Locate the cell with the specified text and output its [x, y] center coordinate. 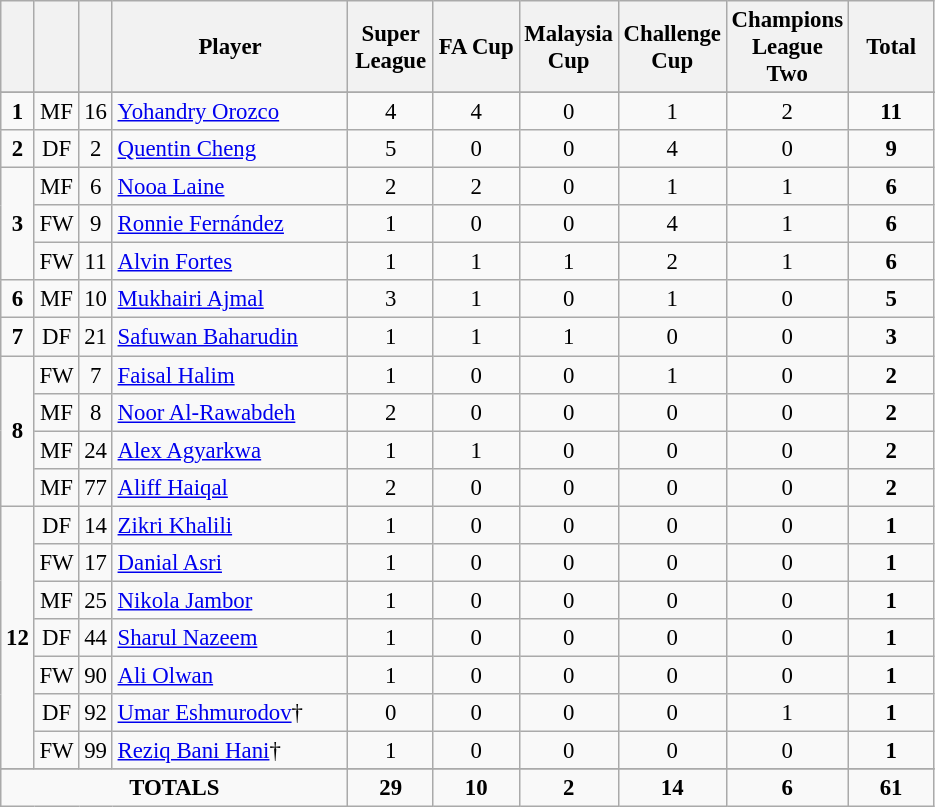
Faisal Halim [230, 375]
Noor Al-Rawabdeh [230, 412]
FA Cup [476, 47]
92 [96, 713]
24 [96, 450]
Malaysia Cup [568, 47]
Challenge Cup [672, 47]
Zikri Khalili [230, 525]
Alex Agyarkwa [230, 450]
Sharul Nazeem [230, 638]
Nikola Jambor [230, 600]
Alvin Fortes [230, 262]
17 [96, 563]
TOTALS [174, 788]
21 [96, 337]
61 [891, 788]
99 [96, 751]
Ronnie Fernández [230, 224]
77 [96, 487]
Danial Asri [230, 563]
Nooa Laine [230, 187]
44 [96, 638]
Safuwan Baharudin [230, 337]
Yohandry Orozco [230, 112]
Aliff Haiqal [230, 487]
16 [96, 112]
Ali Olwan [230, 675]
Super League [391, 47]
Mukhairi Ajmal [230, 299]
Quentin Cheng [230, 149]
12 [18, 638]
Total [891, 47]
Champions League Two [787, 47]
25 [96, 600]
Player [230, 47]
Umar Eshmurodov† [230, 713]
Reziq Bani Hani† [230, 751]
29 [391, 788]
90 [96, 675]
